Locate the cell with the specified text and output its [X, Y] center coordinate. 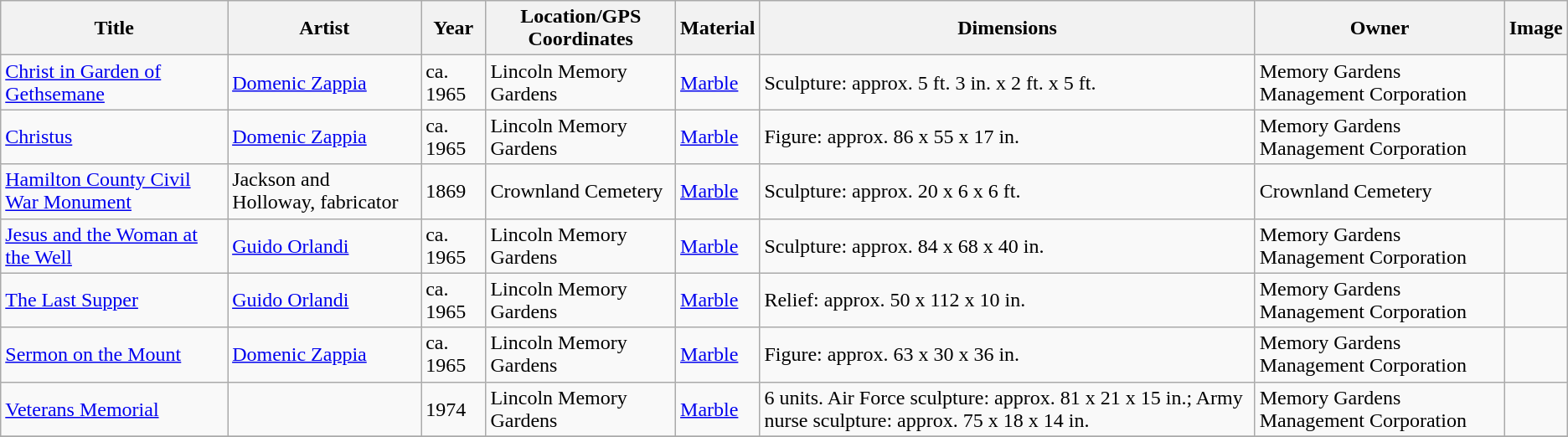
Sculpture: approx. 84 x 68 x 40 in. [1007, 246]
Sermon on the Mount [114, 355]
Material [718, 28]
Title [114, 28]
Figure: approx. 86 x 55 x 17 in. [1007, 137]
The Last Supper [114, 300]
Relief: approx. 50 x 112 x 10 in. [1007, 300]
Sculpture: approx. 5 ft. 3 in. x 2 ft. x 5 ft. [1007, 82]
Sculpture: approx. 20 x 6 x 6 ft. [1007, 191]
Dimensions [1007, 28]
6 units. Air Force sculpture: approx. 81 x 21 x 15 in.; Army nurse sculpture: approx. 75 x 18 x 14 in. [1007, 409]
Jesus and the Woman at the Well [114, 246]
Jackson and Holloway, fabricator [325, 191]
Year [454, 28]
Location/GPS Coordinates [581, 28]
1974 [454, 409]
1869 [454, 191]
Christus [114, 137]
Owner [1380, 28]
Artist [325, 28]
Image [1536, 28]
Hamilton County Civil War Monument [114, 191]
Veterans Memorial [114, 409]
Christ in Garden of Gethsemane [114, 82]
Figure: approx. 63 x 30 x 36 in. [1007, 355]
